Provide the [X, Y] coordinate of the cell's center where the given text is located.  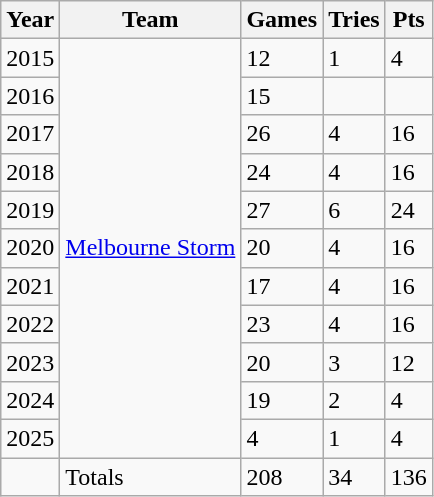
Melbourne Storm [150, 248]
2017 [30, 134]
27 [282, 210]
23 [282, 324]
2018 [30, 172]
3 [354, 362]
208 [282, 477]
136 [408, 477]
17 [282, 286]
Pts [408, 20]
2022 [30, 324]
19 [282, 400]
2024 [30, 400]
Tries [354, 20]
Team [150, 20]
2020 [30, 248]
2021 [30, 286]
2019 [30, 210]
15 [282, 96]
2023 [30, 362]
2016 [30, 96]
Year [30, 20]
6 [354, 210]
2025 [30, 438]
Games [282, 20]
2015 [30, 58]
26 [282, 134]
34 [354, 477]
2 [354, 400]
Totals [150, 477]
